Find where the given text appears and provide that cell's center as (X, Y) coordinate. 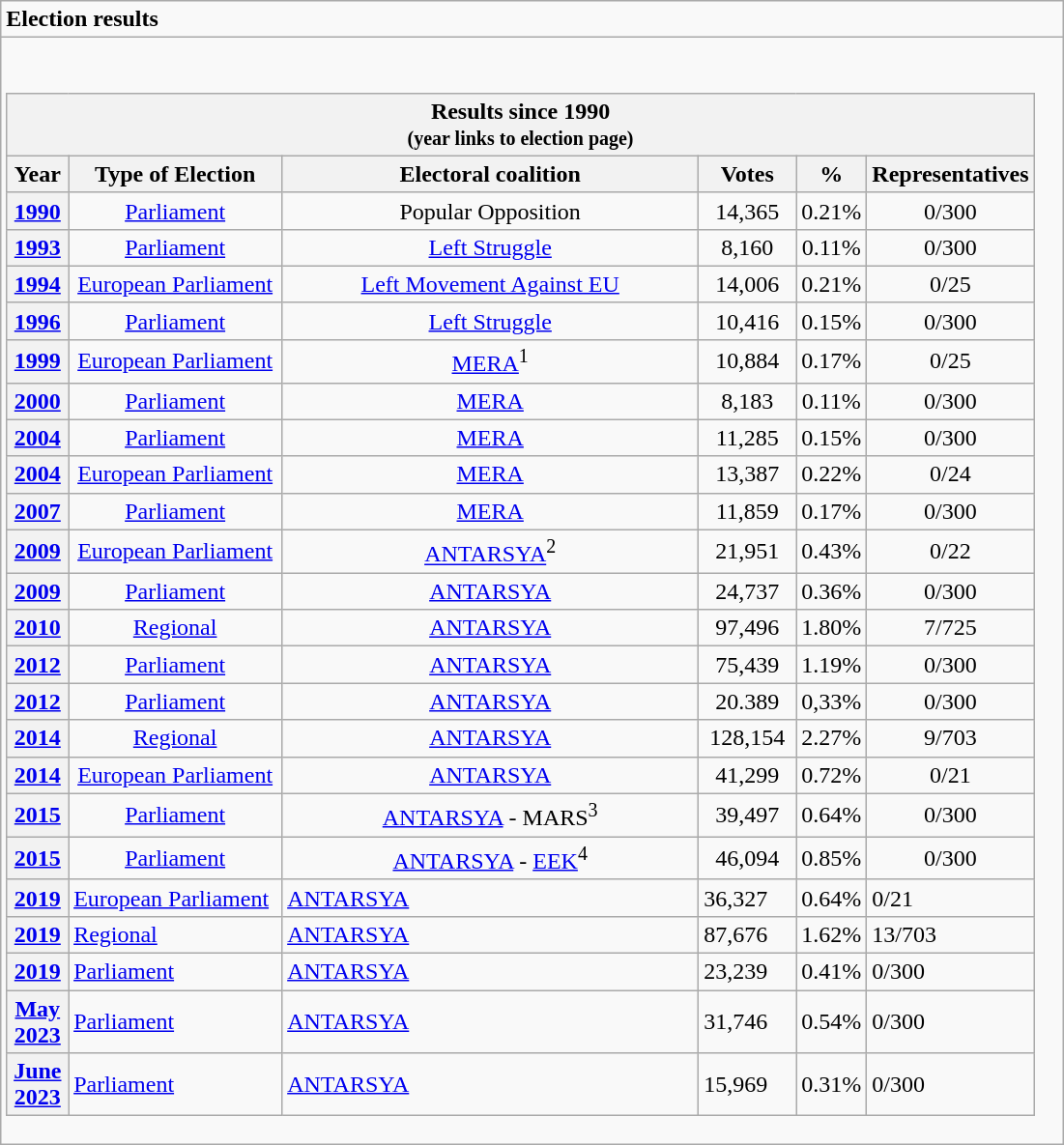
8,160 (748, 247)
13,387 (748, 474)
1999 (38, 361)
1.62% (831, 934)
31,746 (748, 1020)
2007 (38, 511)
Year (38, 174)
1.19% (831, 665)
46,094 (748, 858)
10,884 (748, 361)
May 2023 (38, 1020)
Votes (748, 174)
0.85% (831, 858)
1.80% (831, 628)
Election results (532, 19)
ANTARSYA2 (491, 551)
0.54% (831, 1020)
1990 (38, 211)
1994 (38, 284)
23,239 (748, 971)
MERA1 (491, 361)
2000 (38, 401)
41,299 (748, 775)
ANTARSYA - EEK4 (491, 858)
Representatives (951, 174)
15,969 (748, 1084)
ANTARSYA - MARS3 (491, 816)
1993 (38, 247)
8,183 (748, 401)
Results since 1990(year links to election page) (520, 124)
7/725 (951, 628)
14,006 (748, 284)
87,676 (748, 934)
Left Movement Against EU (491, 284)
75,439 (748, 665)
% (831, 174)
2.27% (831, 738)
Type of Election (176, 174)
24,737 (748, 591)
0.22% (831, 474)
39,497 (748, 816)
0/22 (951, 551)
14,365 (748, 211)
0.41% (831, 971)
2010 (38, 628)
11,285 (748, 438)
0.36% (831, 591)
10,416 (748, 321)
0.31% (831, 1084)
9/703 (951, 738)
0/24 (951, 474)
11,859 (748, 511)
Electoral coalition (491, 174)
36,327 (748, 898)
0.43% (831, 551)
21,951 (748, 551)
0.72% (831, 775)
13/703 (951, 934)
Popular Opposition (491, 211)
June 2023 (38, 1084)
128,154 (748, 738)
0,33% (831, 701)
20.389 (748, 701)
97,496 (748, 628)
1996 (38, 321)
